For the text-containing cell, return its midpoint in [x, y] coordinate format. 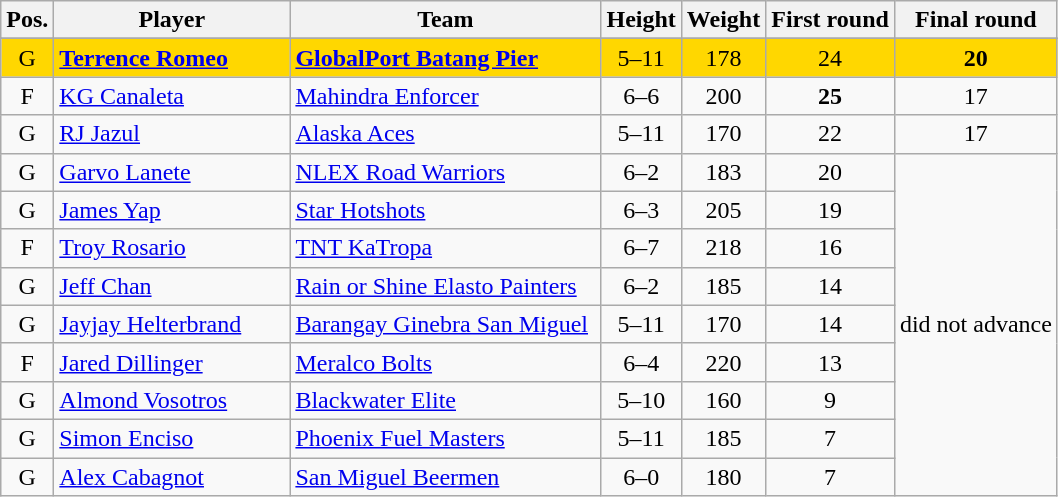
6–7 [641, 248]
Alaska Aces [446, 134]
Almond Vosotros [172, 400]
16 [830, 248]
183 [723, 172]
19 [830, 210]
160 [723, 400]
Barangay Ginebra San Miguel [446, 324]
Alex Cabagnot [172, 477]
25 [830, 96]
178 [723, 58]
GlobalPort Batang Pier [446, 58]
5–10 [641, 400]
Rain or Shine Elasto Painters [446, 286]
6–3 [641, 210]
200 [723, 96]
James Yap [172, 210]
Star Hotshots [446, 210]
NLEX Road Warriors [446, 172]
6–4 [641, 362]
Meralco Bolts [446, 362]
6–6 [641, 96]
First round [830, 20]
San Miguel Beermen [446, 477]
Pos. [28, 20]
6–0 [641, 477]
218 [723, 248]
Jared Dillinger [172, 362]
Final round [976, 20]
Weight [723, 20]
Jayjay Helterbrand [172, 324]
Simon Enciso [172, 438]
Terrence Romeo [172, 58]
RJ Jazul [172, 134]
Height [641, 20]
24 [830, 58]
Player [172, 20]
205 [723, 210]
Phoenix Fuel Masters [446, 438]
13 [830, 362]
220 [723, 362]
KG Canaleta [172, 96]
Jeff Chan [172, 286]
9 [830, 400]
Troy Rosario [172, 248]
180 [723, 477]
Blackwater Elite [446, 400]
22 [830, 134]
Mahindra Enforcer [446, 96]
Team [446, 20]
Garvo Lanete [172, 172]
did not advance [976, 324]
TNT KaTropa [446, 248]
